Capture the cell that displays the provided text and extract its [x, y] central coordinate. 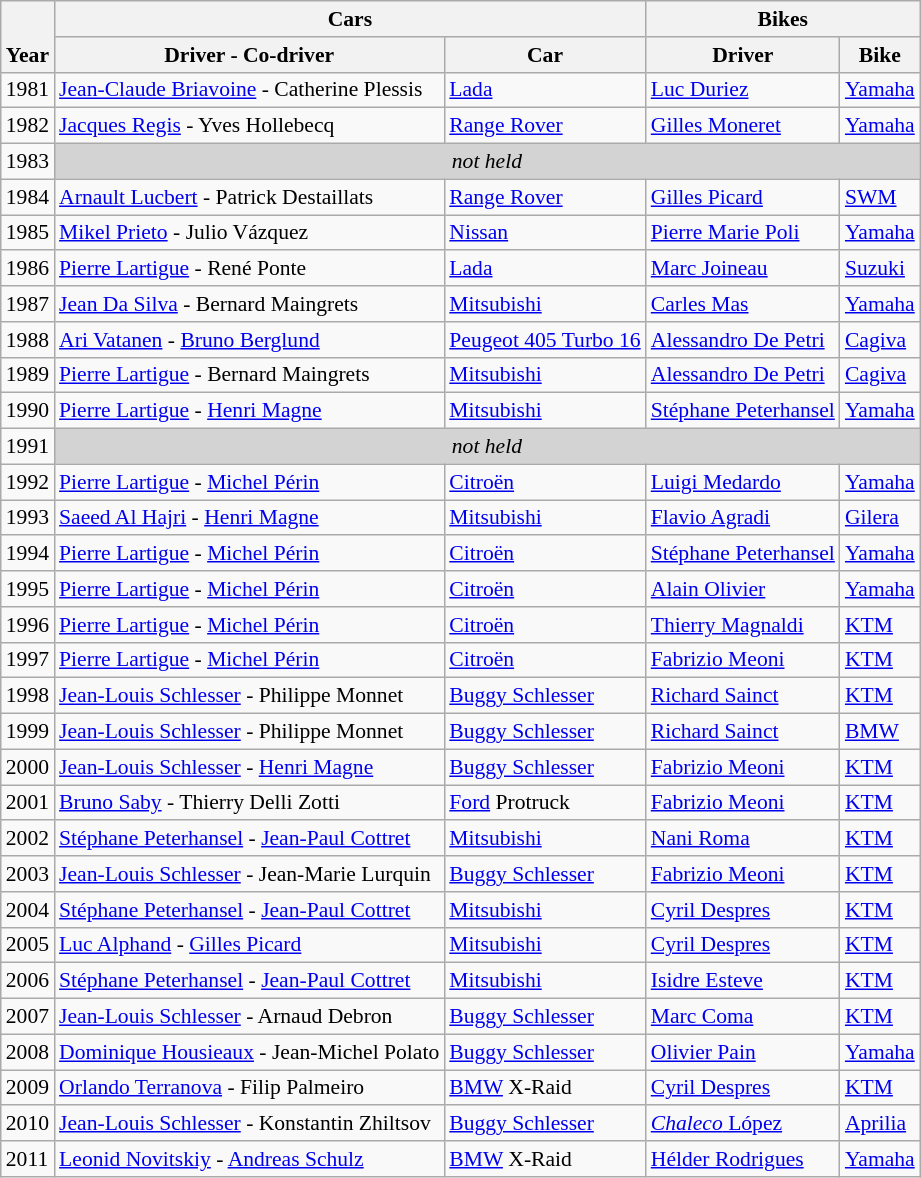
2001 [28, 803]
Pierre Marie Poli [743, 233]
2008 [28, 1052]
2011 [28, 1159]
2007 [28, 1017]
Ari Vatanen - Bruno Berglund [249, 340]
Luigi Medardo [743, 482]
Bike [880, 55]
1987 [28, 304]
Jean-Louis Schlesser - Jean-Marie Lurquin [249, 874]
Luc Duriez [743, 90]
Marc Joineau [743, 269]
Jean-Louis Schlesser - Konstantin Zhiltsov [249, 1124]
Car [544, 55]
Jean-Louis Schlesser - Henri Magne [249, 767]
1985 [28, 233]
Flavio Agradi [743, 518]
1994 [28, 554]
1981 [28, 90]
Gilles Picard [743, 197]
Pierre Lartigue - René Ponte [249, 269]
1993 [28, 518]
Thierry Magnaldi [743, 625]
Nani Roma [743, 839]
Pierre Lartigue - Henri Magne [249, 411]
1997 [28, 660]
Arnault Lucbert - Patrick Destaillats [249, 197]
Aprilia [880, 1124]
Olivier Pain [743, 1052]
Ford Protruck [544, 803]
1988 [28, 340]
1983 [28, 162]
Nissan [544, 233]
2010 [28, 1124]
1984 [28, 197]
Jean-Claude Briavoine - Catherine Plessis [249, 90]
2005 [28, 945]
2000 [28, 767]
Pierre Lartigue - Bernard Maingrets [249, 375]
Suzuki [880, 269]
Bikes [783, 19]
2002 [28, 839]
Leonid Novitskiy - Andreas Schulz [249, 1159]
Year [28, 36]
2006 [28, 981]
1989 [28, 375]
Gilera [880, 518]
Jacques Regis - Yves Hollebecq [249, 126]
1982 [28, 126]
2004 [28, 910]
1990 [28, 411]
Dominique Housieaux - Jean-Michel Polato [249, 1052]
Jean-Louis Schlesser - Arnaud Debron [249, 1017]
Isidre Esteve [743, 981]
Luc Alphand - Gilles Picard [249, 945]
Driver - Co-driver [249, 55]
1991 [28, 447]
Saeed Al Hajri - Henri Magne [249, 518]
2009 [28, 1088]
Driver [743, 55]
Orlando Terranova - Filip Palmeiro [249, 1088]
Alain Olivier [743, 589]
Gilles Moneret [743, 126]
1999 [28, 732]
1996 [28, 625]
1986 [28, 269]
Peugeot 405 Turbo 16 [544, 340]
Carles Mas [743, 304]
Hélder Rodrigues [743, 1159]
BMW [880, 732]
Cars [350, 19]
Marc Coma [743, 1017]
Bruno Saby - Thierry Delli Zotti [249, 803]
Jean Da Silva - Bernard Maingrets [249, 304]
Chaleco López [743, 1124]
1992 [28, 482]
SWM [880, 197]
1995 [28, 589]
1998 [28, 696]
Mikel Prieto - Julio Vázquez [249, 233]
2003 [28, 874]
